Find where the given text appears and provide that cell's center as [X, Y] coordinate. 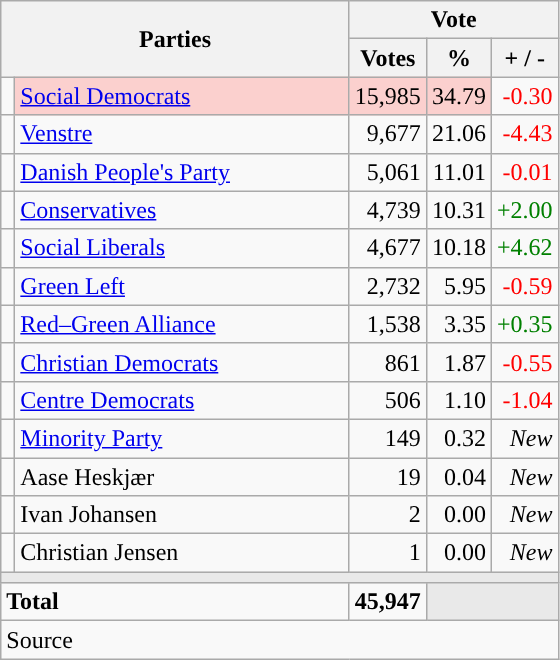
Green Left [182, 286]
Christian Democrats [182, 362]
Vote [454, 20]
+0.35 [524, 324]
9,677 [388, 134]
11.01 [458, 172]
Social Liberals [182, 248]
Christian Jensen [182, 553]
861 [388, 362]
149 [388, 438]
Social Democrats [182, 96]
Minority Party [182, 438]
Venstre [182, 134]
0.04 [458, 477]
-0.01 [524, 172]
4,677 [388, 248]
1,538 [388, 324]
+ / - [524, 58]
3.35 [458, 324]
19 [388, 477]
Danish People's Party [182, 172]
1.10 [458, 400]
5.95 [458, 286]
-4.43 [524, 134]
21.06 [458, 134]
-1.04 [524, 400]
1.87 [458, 362]
Ivan Johansen [182, 515]
Centre Democrats [182, 400]
-0.30 [524, 96]
2 [388, 515]
Parties [176, 39]
0.32 [458, 438]
10.18 [458, 248]
506 [388, 400]
Red–Green Alliance [182, 324]
34.79 [458, 96]
4,739 [388, 210]
-0.55 [524, 362]
45,947 [388, 602]
-0.59 [524, 286]
5,061 [388, 172]
2,732 [388, 286]
+2.00 [524, 210]
Aase Heskjær [182, 477]
Source [280, 640]
10.31 [458, 210]
1 [388, 553]
Votes [388, 58]
% [458, 58]
Conservatives [182, 210]
Total [176, 602]
+4.62 [524, 248]
15,985 [388, 96]
